Scan for the cell matching the given text and deliver its (X, Y) coordinate at center. 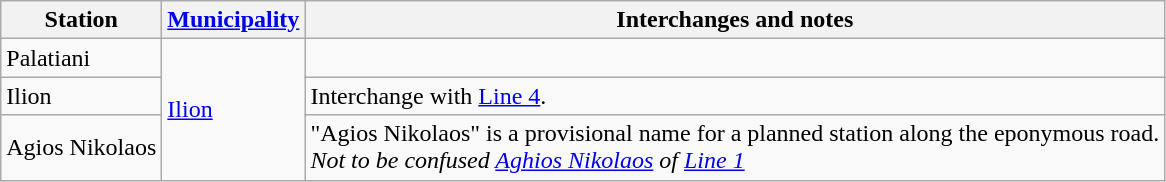
Municipality (234, 20)
Agios Nikolaos (82, 148)
"Agios Nikolaos" is a provisional name for a planned station along the eponymous road.Not to be confused Aghios Nikolaos of Line 1 (735, 148)
Palatiani (82, 58)
Interchange with Line 4. (735, 96)
Station (82, 20)
Interchanges and notes (735, 20)
